Pinpoint the cell where the given text exists, returning its (x, y) midpoint coordinate. 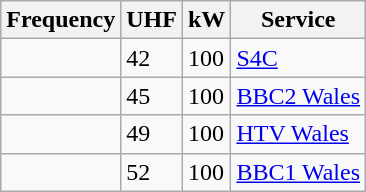
49 (152, 134)
42 (152, 58)
UHF (152, 20)
kW (206, 20)
52 (152, 172)
HTV Wales (298, 134)
45 (152, 96)
Service (298, 20)
Frequency (61, 20)
BBC1 Wales (298, 172)
S4C (298, 58)
BBC2 Wales (298, 96)
